Return [x, y] of the center of cell containing provided text 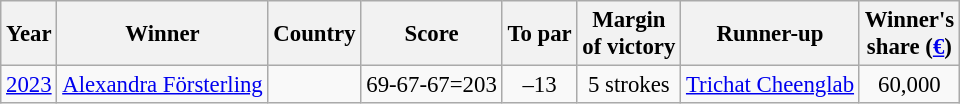
To par [540, 34]
Marginof victory [629, 34]
Winner [162, 34]
Alexandra Försterling [162, 85]
Year [29, 34]
5 strokes [629, 85]
Winner'sshare (€) [909, 34]
Country [314, 34]
Runner-up [770, 34]
Trichat Cheenglab [770, 85]
69-67-67=203 [432, 85]
60,000 [909, 85]
–13 [540, 85]
Score [432, 34]
2023 [29, 85]
